Find where the given text appears and provide that cell's center as [x, y] coordinate. 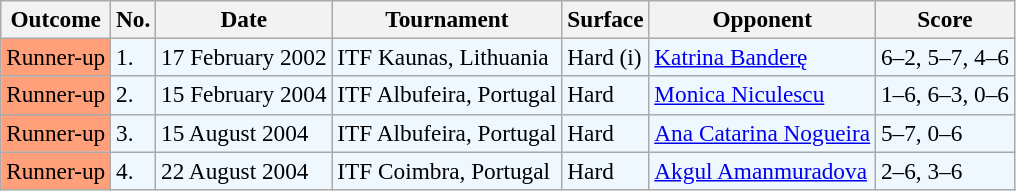
No. [134, 19]
Opponent [762, 19]
5–7, 0–6 [946, 133]
6–2, 5–7, 4–6 [946, 57]
2–6, 3–6 [946, 170]
1–6, 6–3, 0–6 [946, 95]
Monica Niculescu [762, 95]
3. [134, 133]
Ana Catarina Nogueira [762, 133]
Hard (i) [606, 57]
22 August 2004 [244, 170]
1. [134, 57]
2. [134, 95]
ITF Coimbra, Portugal [447, 170]
Surface [606, 19]
Date [244, 19]
Akgul Amanmuradova [762, 170]
Outcome [56, 19]
15 February 2004 [244, 95]
Katrina Banderę [762, 57]
Tournament [447, 19]
ITF Kaunas, Lithuania [447, 57]
17 February 2002 [244, 57]
4. [134, 170]
15 August 2004 [244, 133]
Score [946, 19]
